Detect which cell encompasses the target text, then output its (X, Y) center coordinate. 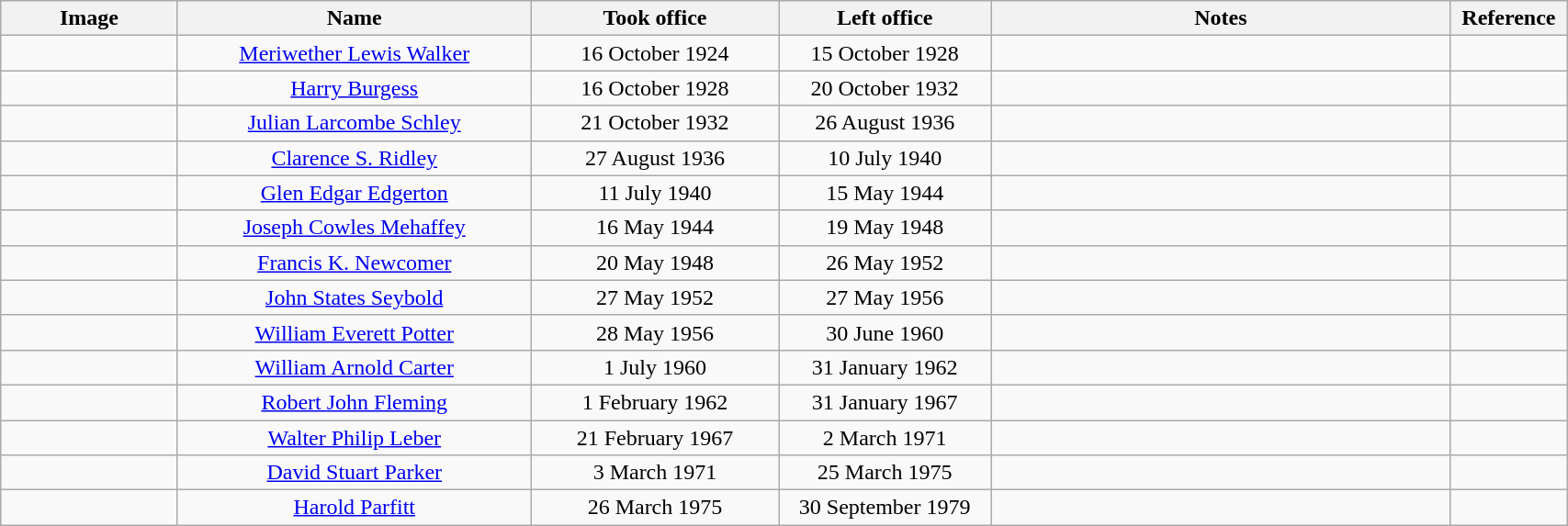
31 January 1962 (886, 367)
26 May 1952 (886, 263)
William Everett Potter (355, 332)
Robert John Fleming (355, 402)
30 September 1979 (886, 508)
2 March 1971 (886, 438)
Took office (654, 18)
20 May 1948 (654, 263)
16 October 1924 (654, 53)
26 March 1975 (654, 508)
27 May 1956 (886, 297)
27 August 1936 (654, 158)
30 June 1960 (886, 332)
11 July 1940 (654, 193)
21 February 1967 (654, 438)
3 March 1971 (654, 473)
Francis K. Newcomer (355, 263)
John States Seybold (355, 297)
Notes (1221, 18)
Julian Larcombe Schley (355, 123)
Image (89, 18)
William Arnold Carter (355, 367)
16 October 1928 (654, 88)
28 May 1956 (654, 332)
16 May 1944 (654, 228)
Left office (886, 18)
Meriwether Lewis Walker (355, 53)
Clarence S. Ridley (355, 158)
Name (355, 18)
15 May 1944 (886, 193)
15 October 1928 (886, 53)
21 October 1932 (654, 123)
Harold Parfitt (355, 508)
31 January 1967 (886, 402)
Reference (1508, 18)
19 May 1948 (886, 228)
David Stuart Parker (355, 473)
1 July 1960 (654, 367)
25 March 1975 (886, 473)
Harry Burgess (355, 88)
20 October 1932 (886, 88)
Walter Philip Leber (355, 438)
27 May 1952 (654, 297)
1 February 1962 (654, 402)
Glen Edgar Edgerton (355, 193)
10 July 1940 (886, 158)
26 August 1936 (886, 123)
Joseph Cowles Mehaffey (355, 228)
